Output the [X, Y] coordinate of the center of the cell containing the given text.  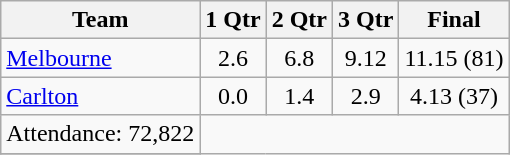
1.4 [299, 96]
3 Qtr [366, 20]
2 Qtr [299, 20]
Carlton [100, 96]
9.12 [366, 58]
11.15 (81) [454, 58]
6.8 [299, 58]
Final [454, 20]
1 Qtr [233, 20]
2.9 [366, 96]
Melbourne [100, 58]
Attendance: 72,822 [100, 134]
0.0 [233, 96]
Team [100, 20]
2.6 [233, 58]
4.13 (37) [454, 96]
